Scan for the cell matching the given text and deliver its [X, Y] coordinate at center. 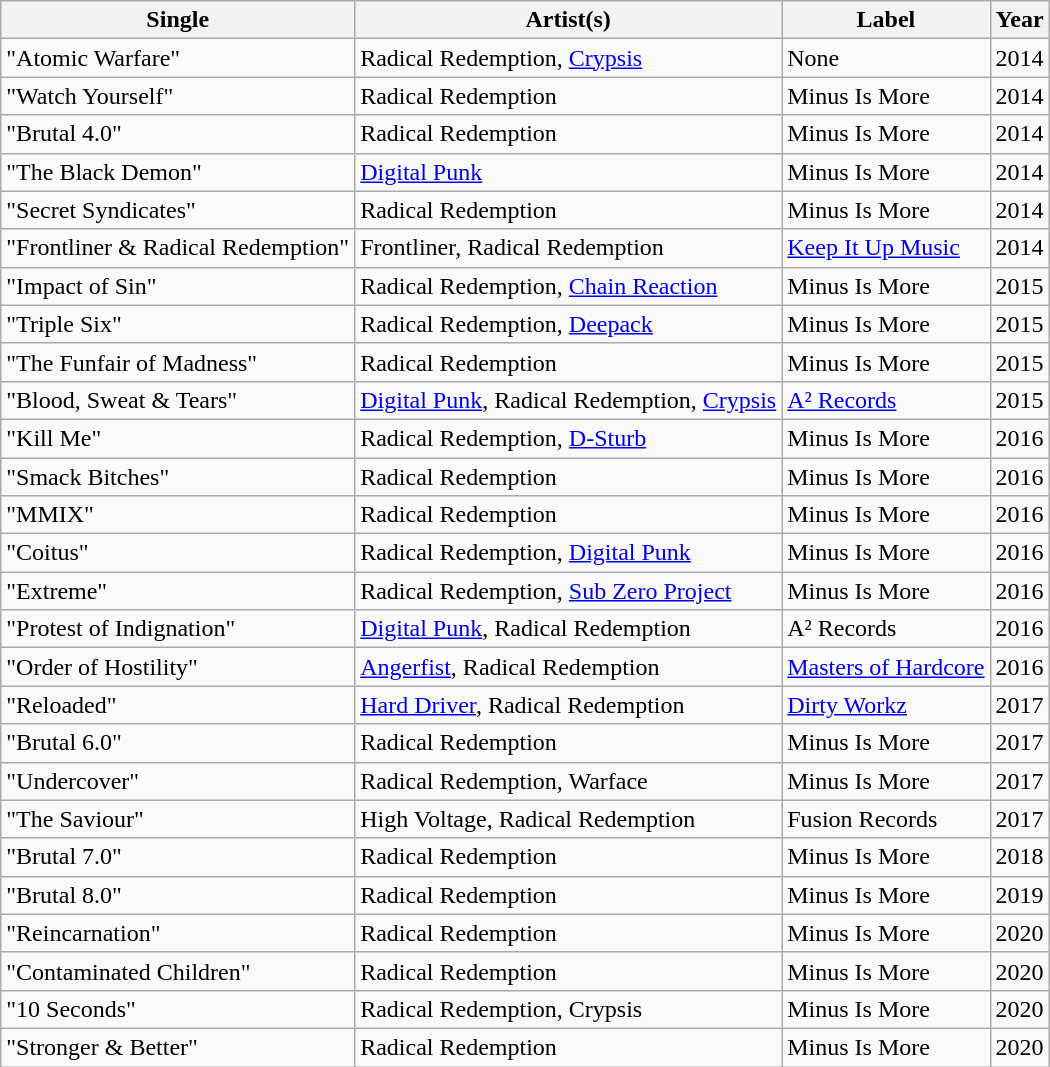
Digital Punk, Radical Redemption, Crypsis [568, 400]
Year [1020, 20]
"Triple Six" [178, 324]
None [886, 58]
"Watch Yourself" [178, 96]
Digital Punk, Radical Redemption [568, 629]
"Brutal 6.0" [178, 743]
Digital Punk [568, 172]
2018 [1020, 857]
Hard Driver, Radical Redemption [568, 705]
"Impact of Sin" [178, 286]
"Kill Me" [178, 438]
"Brutal 7.0" [178, 857]
"The Saviour" [178, 819]
Masters of Hardcore [886, 667]
Single [178, 20]
"Secret Syndicates" [178, 210]
"Brutal 4.0" [178, 134]
"Protest of Indignation" [178, 629]
Keep It Up Music [886, 248]
Radical Redemption, D-Sturb [568, 438]
"Atomic Warfare" [178, 58]
"Undercover" [178, 781]
"MMIX" [178, 515]
"Stronger & Better" [178, 1047]
Label [886, 20]
"Extreme" [178, 591]
"The Funfair of Madness" [178, 362]
Radical Redemption, Digital Punk [568, 553]
Artist(s) [568, 20]
"Contaminated Children" [178, 971]
"Reloaded" [178, 705]
Angerfist, Radical Redemption [568, 667]
"Smack Bitches" [178, 477]
"10 Seconds" [178, 1009]
Radical Redemption, Deepack [568, 324]
Fusion Records [886, 819]
Radical Redemption, Warface [568, 781]
Radical Redemption, Sub Zero Project [568, 591]
"Brutal 8.0" [178, 895]
Frontliner, Radical Redemption [568, 248]
2019 [1020, 895]
Radical Redemption, Chain Reaction [568, 286]
"Order of Hostility" [178, 667]
"Reincarnation" [178, 933]
High Voltage, Radical Redemption [568, 819]
"Blood, Sweat & Tears" [178, 400]
"Coitus" [178, 553]
Dirty Workz [886, 705]
"The Black Demon" [178, 172]
"Frontliner & Radical Redemption" [178, 248]
